Find where the given text appears and provide that cell's center as (x, y) coordinate. 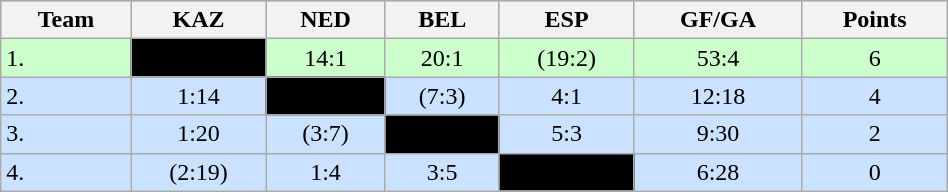
(19:2) (566, 58)
(3:7) (326, 134)
0 (874, 172)
6 (874, 58)
BEL (442, 20)
GF/GA (718, 20)
12:18 (718, 96)
Points (874, 20)
9:30 (718, 134)
2 (874, 134)
14:1 (326, 58)
2. (66, 96)
4 (874, 96)
(7:3) (442, 96)
1:20 (198, 134)
4. (66, 172)
20:1 (442, 58)
1:14 (198, 96)
1:4 (326, 172)
ESP (566, 20)
Team (66, 20)
6:28 (718, 172)
4:1 (566, 96)
1. (66, 58)
(2:19) (198, 172)
3:5 (442, 172)
53:4 (718, 58)
KAZ (198, 20)
NED (326, 20)
3. (66, 134)
5:3 (566, 134)
